Extract the [X, Y] coordinate from the center of the cell holding the provided text.  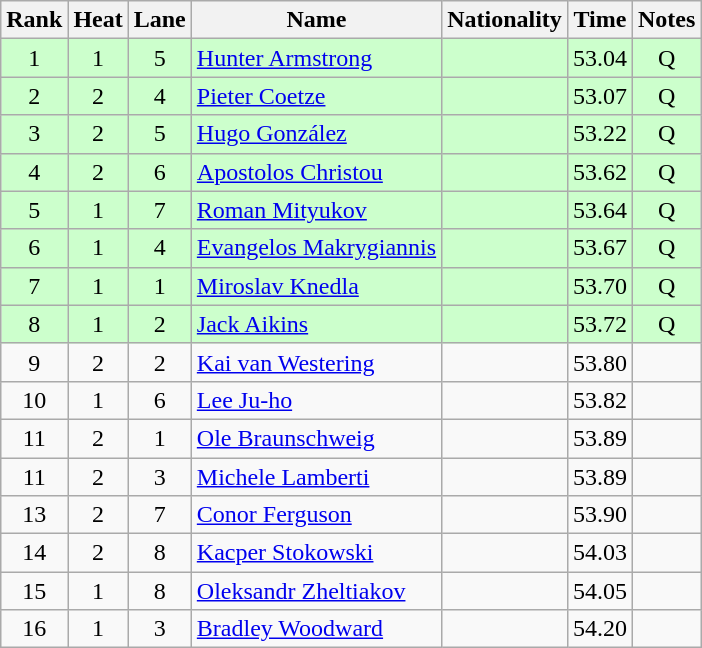
53.72 [600, 324]
13 [34, 515]
Bradley Woodward [316, 629]
Time [600, 20]
Lane [160, 20]
53.64 [600, 210]
53.67 [600, 248]
15 [34, 591]
Michele Lamberti [316, 477]
Nationality [505, 20]
Rank [34, 20]
54.03 [600, 553]
9 [34, 362]
53.22 [600, 134]
Lee Ju-ho [316, 400]
53.70 [600, 286]
53.04 [600, 58]
Roman Mityukov [316, 210]
14 [34, 553]
53.82 [600, 400]
54.05 [600, 591]
53.07 [600, 96]
Oleksandr Zheltiakov [316, 591]
Kai van Westering [316, 362]
Apostolos Christou [316, 172]
Pieter Coetze [316, 96]
54.20 [600, 629]
53.80 [600, 362]
Heat [98, 20]
Hugo González [316, 134]
Jack Aikins [316, 324]
16 [34, 629]
Conor Ferguson [316, 515]
Kacper Stokowski [316, 553]
Evangelos Makrygiannis [316, 248]
Miroslav Knedla [316, 286]
Hunter Armstrong [316, 58]
53.62 [600, 172]
10 [34, 400]
Ole Braunschweig [316, 438]
Name [316, 20]
53.90 [600, 515]
Notes [666, 20]
